Scan for the cell matching the given text and deliver its [x, y] coordinate at center. 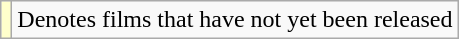
Denotes films that have not yet been released [235, 20]
